Locate the cell with the specified text and output its (X, Y) center coordinate. 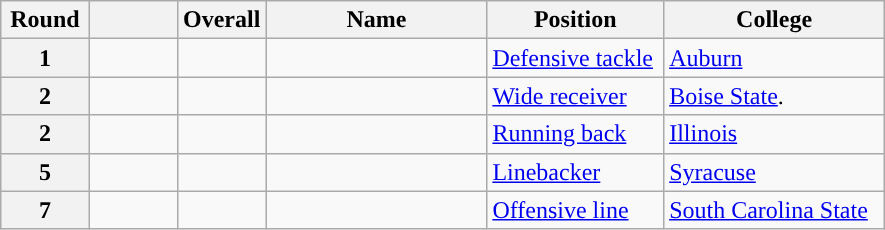
South Carolina State (774, 210)
Defensive tackle (576, 58)
Wide receiver (576, 96)
Name (376, 20)
Running back (576, 134)
Illinois (774, 134)
Position (576, 20)
5 (45, 172)
Auburn (774, 58)
Overall (222, 20)
Round (45, 20)
1 (45, 58)
Boise State. (774, 96)
Offensive line (576, 210)
Syracuse (774, 172)
College (774, 20)
Linebacker (576, 172)
7 (45, 210)
